Detect which cell encompasses the target text, then output its (X, Y) center coordinate. 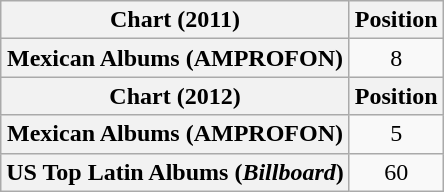
8 (396, 58)
Chart (2012) (176, 96)
US Top Latin Albums (Billboard) (176, 172)
5 (396, 134)
Chart (2011) (176, 20)
60 (396, 172)
